Locate the cell with the specified text and output its [X, Y] center coordinate. 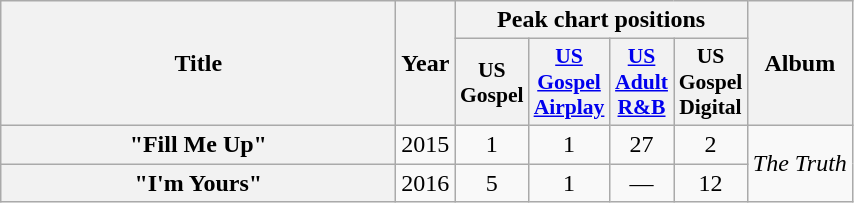
The Truth [800, 163]
Album [800, 64]
2 [711, 144]
"Fill Me Up" [198, 144]
US Gospel Digital [711, 82]
2016 [426, 183]
Peak chart positions [601, 20]
12 [711, 183]
5 [492, 183]
2015 [426, 144]
US Gospel [492, 82]
US Gospel Airplay [570, 82]
Title [198, 64]
USAdult R&B [641, 82]
Year [426, 64]
"I'm Yours" [198, 183]
27 [641, 144]
— [641, 183]
